Find where the given text appears and provide that cell's center as [X, Y] coordinate. 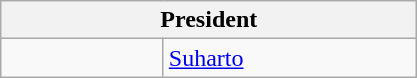
President [209, 20]
Suharto [290, 58]
